Locate the cell with the specified text and output its (X, Y) center coordinate. 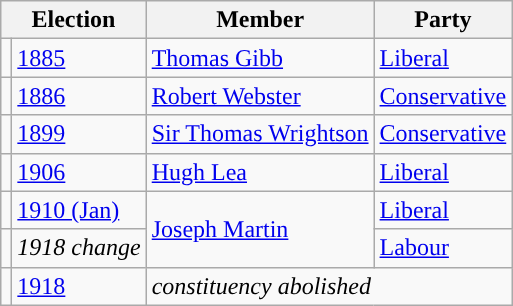
1918 (79, 286)
Election (74, 20)
1918 change (79, 248)
1906 (79, 172)
Member (260, 20)
constituency abolished (329, 286)
1886 (79, 96)
Robert Webster (260, 96)
Party (443, 20)
Thomas Gibb (260, 58)
Sir Thomas Wrightson (260, 134)
1885 (79, 58)
Labour (443, 248)
1910 (Jan) (79, 210)
1899 (79, 134)
Hugh Lea (260, 172)
Joseph Martin (260, 229)
